Pinpoint the cell where the given text exists, returning its (X, Y) midpoint coordinate. 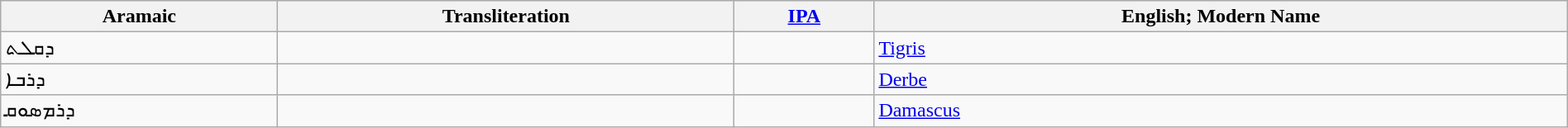
ܕܪܒܐ (139, 79)
Aramaic (139, 17)
Derbe (1221, 79)
ܕܪܡܣܘܩ (139, 111)
Damascus (1221, 111)
ܕܩܠܬ (139, 48)
Transliteration (506, 17)
IPA (804, 17)
English; Modern Name (1221, 17)
Tigris (1221, 48)
